Find where the given text appears and provide that cell's center as (x, y) coordinate. 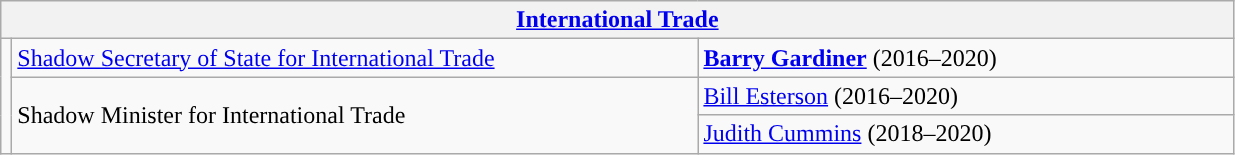
Shadow Minister for International Trade (355, 115)
Shadow Secretary of State for International Trade (355, 58)
Judith Cummins (2018–2020) (966, 134)
Barry Gardiner (2016–2020) (966, 58)
Bill Esterson (2016–2020) (966, 96)
International Trade (618, 20)
